Provide the [x, y] coordinate of the cell's center where the given text is located.  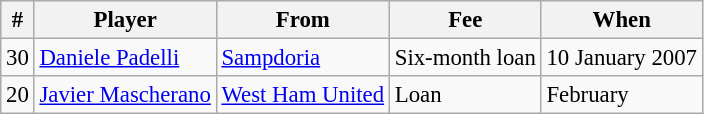
When [622, 20]
February [622, 95]
Sampdoria [302, 58]
West Ham United [302, 95]
Player [125, 20]
From [302, 20]
Daniele Padelli [125, 58]
Six-month loan [465, 58]
Javier Mascherano [125, 95]
20 [18, 95]
10 January 2007 [622, 58]
Fee [465, 20]
Loan [465, 95]
30 [18, 58]
# [18, 20]
